Find where the given text appears and provide that cell's center as [x, y] coordinate. 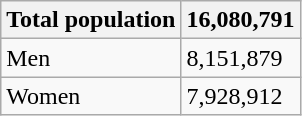
Total population [91, 20]
8,151,879 [240, 58]
16,080,791 [240, 20]
Men [91, 58]
Women [91, 96]
7,928,912 [240, 96]
